Return (x, y) of the center of cell containing provided text 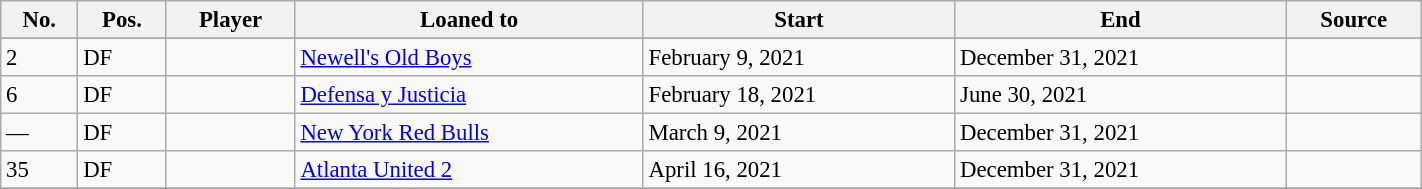
Player (230, 20)
February 18, 2021 (799, 95)
Pos. (122, 20)
Newell's Old Boys (469, 58)
Source (1354, 20)
February 9, 2021 (799, 58)
No. (40, 20)
New York Red Bulls (469, 133)
— (40, 133)
March 9, 2021 (799, 133)
End (1120, 20)
Atlanta United 2 (469, 170)
35 (40, 170)
6 (40, 95)
June 30, 2021 (1120, 95)
2 (40, 58)
Loaned to (469, 20)
Defensa y Justicia (469, 95)
April 16, 2021 (799, 170)
Start (799, 20)
